Pinpoint the cell where the given text exists, returning its (X, Y) midpoint coordinate. 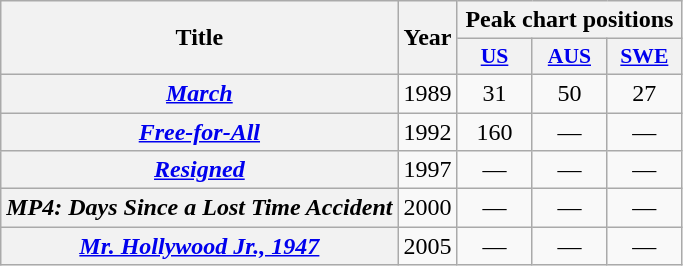
2000 (428, 208)
Peak chart positions (570, 20)
50 (570, 93)
Mr. Hollywood Jr., 1947 (200, 246)
Year (428, 38)
27 (644, 93)
US (494, 57)
2005 (428, 246)
AUS (570, 57)
March (200, 93)
Resigned (200, 170)
1989 (428, 93)
MP4: Days Since a Lost Time Accident (200, 208)
31 (494, 93)
Free-for-All (200, 131)
160 (494, 131)
SWE (644, 57)
1992 (428, 131)
Title (200, 38)
1997 (428, 170)
